Extract the (x, y) coordinate from the center of the cell holding the provided text.  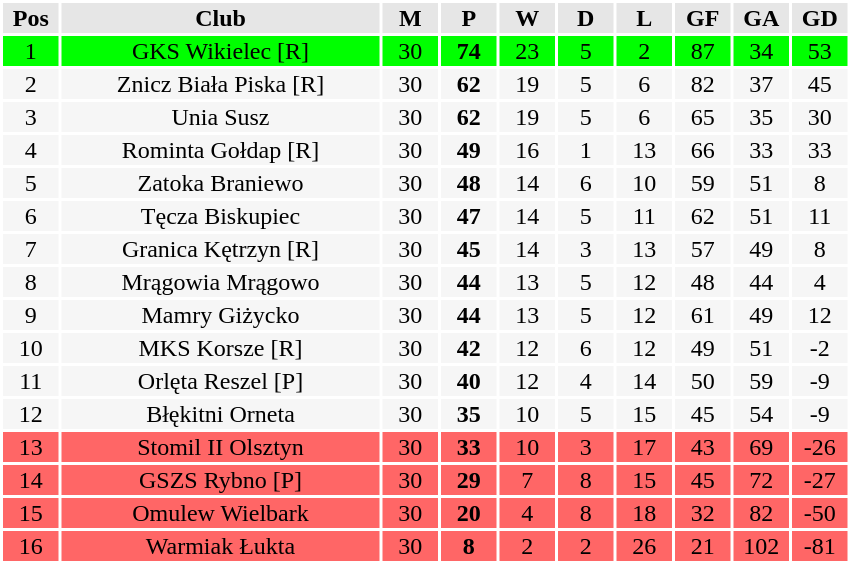
57 (703, 249)
29 (469, 480)
20 (469, 513)
-81 (820, 546)
W (528, 18)
Unia Susz (221, 117)
40 (469, 381)
54 (762, 414)
42 (469, 348)
Mrągowia Mrągowo (221, 282)
-27 (820, 480)
53 (820, 51)
34 (762, 51)
Rominta Gołdap [R] (221, 150)
Błękitni Orneta (221, 414)
Mamry Giżycko (221, 315)
GKS Wikielec [R] (221, 51)
Club (221, 18)
GA (762, 18)
26 (644, 546)
102 (762, 546)
23 (528, 51)
61 (703, 315)
18 (644, 513)
43 (703, 447)
GSZS Rybno [P] (221, 480)
M (410, 18)
87 (703, 51)
Tęcza Biskupiec (221, 216)
72 (762, 480)
Stomil II Olsztyn (221, 447)
Orlęta Reszel [P] (221, 381)
Omulew Wielbark (221, 513)
74 (469, 51)
MKS Korsze [R] (221, 348)
37 (762, 84)
Pos (31, 18)
-50 (820, 513)
66 (703, 150)
D (586, 18)
Zatoka Braniewo (221, 183)
32 (703, 513)
-2 (820, 348)
69 (762, 447)
GF (703, 18)
-26 (820, 447)
21 (703, 546)
L (644, 18)
Znicz Biała Piska [R] (221, 84)
9 (31, 315)
47 (469, 216)
65 (703, 117)
GD (820, 18)
17 (644, 447)
50 (703, 381)
Granica Kętrzyn [R] (221, 249)
Warmiak Łukta (221, 546)
P (469, 18)
